Locate the cell with the specified text and output its [x, y] center coordinate. 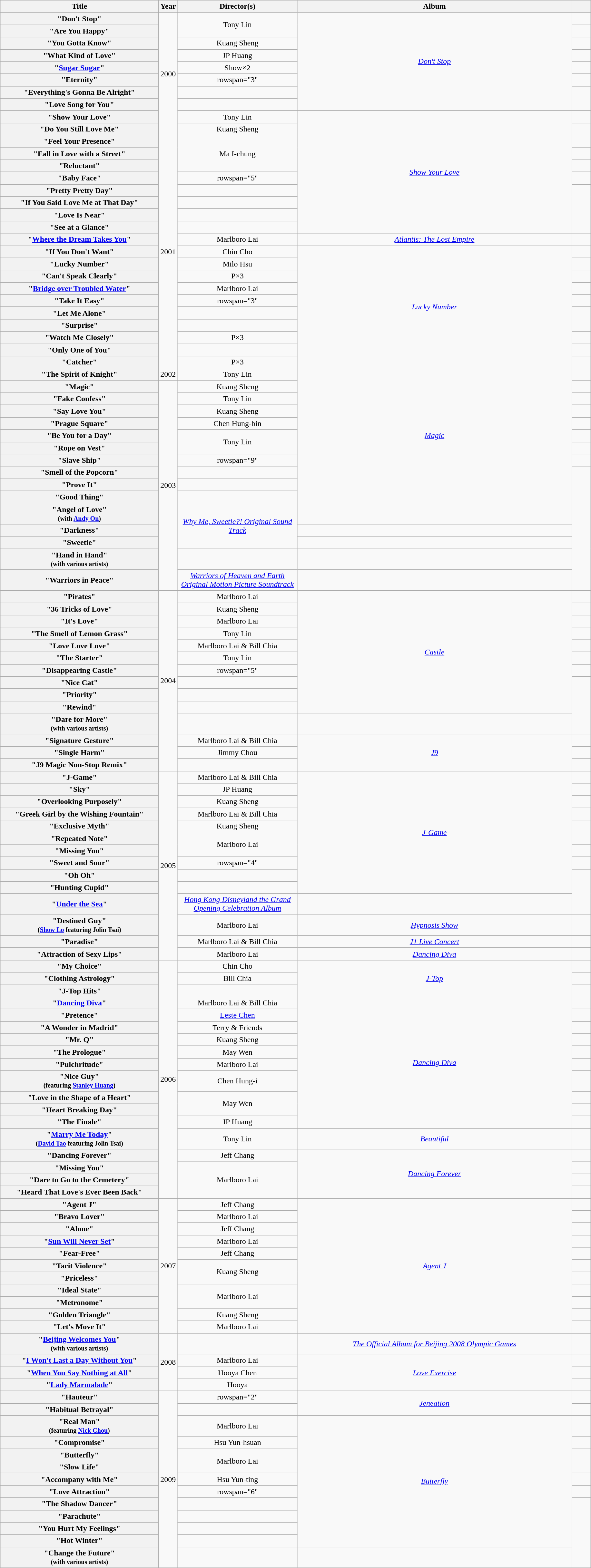
"Let's Move It" [79, 1327]
"Pirates" [79, 597]
"Dare for More"(with various artists) [79, 724]
"You Gotta Know" [79, 43]
Castle [435, 652]
"Signature Gesture" [79, 740]
"Sky" [79, 789]
"Beijing Welcomes You"(with various artists) [79, 1344]
"Fake Confess" [79, 399]
2005 [168, 866]
"Repeated Note" [79, 838]
"If You Said Love Me at That Day" [79, 203]
Title [79, 6]
"Bravo Lover" [79, 1217]
Hsu Yun-hsuan [237, 1443]
2000 [168, 74]
"Slave Ship" [79, 460]
"Paradise" [79, 942]
"Magic" [79, 387]
rowspan="6" [237, 1492]
"Priceless" [79, 1278]
"Slow Life" [79, 1467]
"The Prologue" [79, 1052]
rowspan="9" [237, 460]
"J9 Magic Non-Stop Remix" [79, 765]
2006 [168, 1079]
"Hauteur" [79, 1397]
"See at a Glance" [79, 227]
"Greek Girl by the Wishing Fountain" [79, 814]
"Single Harm" [79, 752]
Bill Chia [237, 978]
"Nice Cat" [79, 682]
Hypnosis Show [435, 925]
"Catcher" [79, 362]
"Prove It" [79, 485]
"Eternity" [79, 80]
"Fear-Free" [79, 1253]
J-Game [435, 832]
Terry & Friends [237, 1028]
"Pulchritude" [79, 1064]
"Alone" [79, 1229]
"Take It Easy" [79, 301]
"Surprise" [79, 325]
Show×2 [237, 68]
"Dancing Forever" [79, 1155]
"Everything's Gonna Be Alright" [79, 92]
"Overlooking Purposely" [79, 802]
"Hunting Cupid" [79, 887]
"My Choice" [79, 966]
"Be You for a Day" [79, 436]
"What Kind of Love" [79, 55]
"Parachute" [79, 1516]
"Lucky Number" [79, 264]
Warriors of Heaven and Earth Original Motion Picture Soundtrack [237, 580]
"Do You Still Love Me" [79, 129]
"Marry Me Today"(David Tao featuring Jolin Tsai) [79, 1139]
Leste Chen [237, 1015]
Chen Hung-i [237, 1081]
"Are You Happy" [79, 31]
"Attraction of Sexy Lips" [79, 954]
Hsu Yun-ting [237, 1479]
Magic [435, 436]
"Tacit Violence" [79, 1266]
"Baby Face" [79, 178]
Chen Hung-bin [237, 423]
"Pretence" [79, 1015]
"Real Man"(featuring Nick Chou) [79, 1426]
"Show Your Love" [79, 117]
The Official Album for Beijing 2008 Olympic Games [435, 1344]
"A Wonder in Madrid" [79, 1028]
"Feel Your Presence" [79, 141]
"Say Love You" [79, 411]
2008 [168, 1362]
"Butterfly" [79, 1455]
"Rope on Vest" [79, 448]
Jeneation [435, 1403]
"Metronome" [79, 1302]
"Sugar Sugar" [79, 68]
rowspan="2" [237, 1397]
2003 [168, 486]
"Under the Sea" [79, 904]
"Nice Guy"(featuring Stanley Huang) [79, 1081]
"Can't Speak Clearly" [79, 276]
"Heart Breaking Day" [79, 1110]
"Clothing Astrology" [79, 978]
2009 [168, 1479]
"Oh Oh" [79, 875]
"Don't Stop" [79, 19]
Jimmy Chou [237, 752]
"Darkness" [79, 530]
Lucky Number [435, 307]
"I Won't Last a Day Without You" [79, 1360]
"Golden Triangle" [79, 1315]
"Rewind" [79, 707]
Love Exercise [435, 1372]
"The Smell of Lemon Grass" [79, 634]
Year [168, 6]
"Lady Marmalade" [79, 1385]
"Change the Future"(with various artists) [79, 1557]
Director(s) [237, 6]
"Agent J" [79, 1204]
Show Your Love [435, 172]
"Heard That Love's Ever Been Back" [79, 1192]
"Exclusive Myth" [79, 826]
Agent J [435, 1266]
"The Starter" [79, 658]
"Smell of the Popcorn" [79, 472]
Album [435, 6]
"Where the Dream Takes You" [79, 239]
"Good Thing" [79, 497]
"Reluctant" [79, 166]
J-Top [435, 978]
"Watch Me Closely" [79, 337]
"It's Love" [79, 621]
rowspan="4" [237, 863]
2007 [168, 1266]
"36 Tricks of Love" [79, 609]
Milo Hsu [237, 264]
"Let Me Alone" [79, 313]
"The Spirit of Knight" [79, 374]
2002 [168, 374]
Hooya Chen [237, 1372]
"Fall in Love with a Street" [79, 154]
"Habitual Betrayal" [79, 1409]
Atlantis: The Lost Empire [435, 239]
"The Finale" [79, 1122]
Hong Kong Disneyland the Grand Opening Celebration Album [237, 904]
J1 Live Concert [435, 942]
"Bridge over Troubled Water" [79, 288]
"Mr. Q" [79, 1040]
"Love Is Near" [79, 215]
"Only One of You" [79, 350]
J9 [435, 752]
Don't Stop [435, 62]
"Disappearing Castle" [79, 670]
"Compromise" [79, 1443]
"Sweetie" [79, 542]
"Hot Winter" [79, 1541]
"Angel of Love"(with Andy On) [79, 514]
"Love Song for You" [79, 104]
"Dare to Go to the Cemetery" [79, 1180]
"Pretty Pretty Day" [79, 190]
"Prague Square" [79, 423]
Dancing Forever [435, 1174]
"Ideal State" [79, 1290]
"Warriors in Peace" [79, 580]
"Sweet and Sour" [79, 863]
"The Shadow Dancer" [79, 1504]
2001 [168, 251]
2004 [168, 681]
"Priority" [79, 695]
Butterfly [435, 1481]
Beautiful [435, 1139]
"J-Top Hits" [79, 991]
"Love in the Shape of a Heart" [79, 1098]
"Destined Guy"(Show Lo featuring Jolin Tsai) [79, 925]
"You Hurt My Feelings" [79, 1528]
Why Me, Sweetie?! Original Sound Track [237, 526]
"J-Game" [79, 777]
"Accompany with Me" [79, 1479]
"When You Say Nothing at All" [79, 1372]
"Hand in Hand"(with various artists) [79, 559]
"Love Attraction" [79, 1492]
Ma I-chung [237, 153]
"If You Don't Want" [79, 252]
"Love Love Love" [79, 646]
"Sun Will Never Set" [79, 1241]
Hooya [237, 1385]
"Dancing Diva" [79, 1003]
